Locate the cell with the specified text and output its (X, Y) center coordinate. 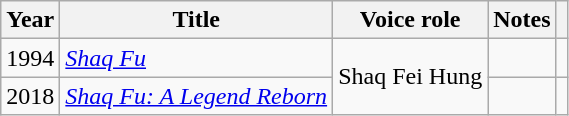
Notes (522, 20)
Voice role (410, 20)
Title (196, 20)
2018 (30, 96)
Year (30, 20)
Shaq Fei Hung (410, 77)
1994 (30, 58)
Shaq Fu: A Legend Reborn (196, 96)
Shaq Fu (196, 58)
